Output the (X, Y) coordinate of the center of the cell containing the given text.  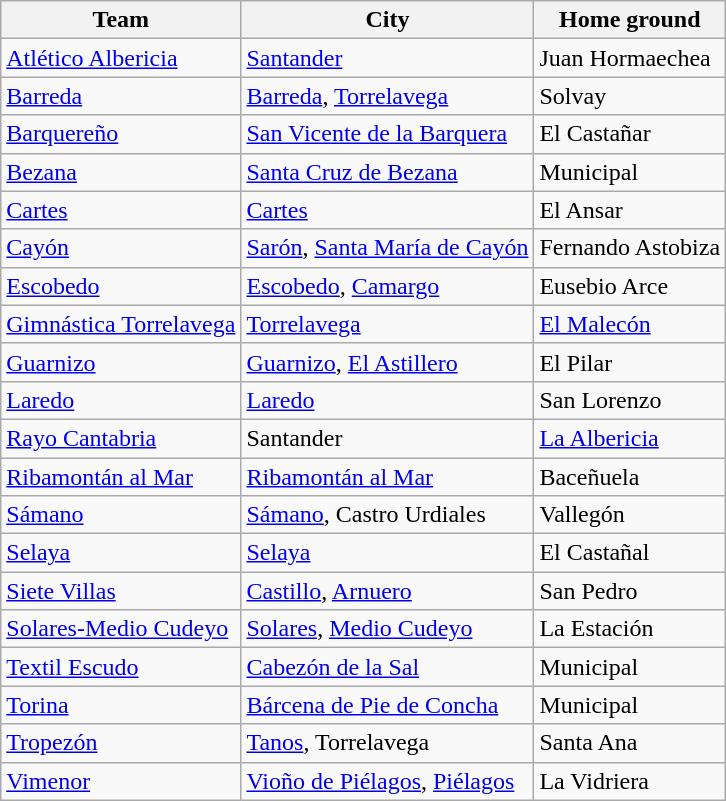
Santa Ana (630, 743)
La Vidriera (630, 781)
Bezana (121, 172)
Guarnizo, El Astillero (388, 362)
El Malecón (630, 324)
El Castañar (630, 134)
Solvay (630, 96)
Tropezón (121, 743)
Siete Villas (121, 591)
Torrelavega (388, 324)
Escobedo, Camargo (388, 286)
Vioño de Piélagos, Piélagos (388, 781)
San Pedro (630, 591)
Cabezón de la Sal (388, 667)
City (388, 20)
Solares, Medio Cudeyo (388, 629)
Barreda, Torrelavega (388, 96)
Rayo Cantabria (121, 438)
La Estación (630, 629)
Fernando Astobiza (630, 248)
Vallegón (630, 515)
Textil Escudo (121, 667)
Escobedo (121, 286)
Barquereño (121, 134)
Santa Cruz de Bezana (388, 172)
Castillo, Arnuero (388, 591)
La Albericia (630, 438)
Bárcena de Pie de Concha (388, 705)
Guarnizo (121, 362)
Vimenor (121, 781)
Baceñuela (630, 477)
Sarón, Santa María de Cayón (388, 248)
Team (121, 20)
El Castañal (630, 553)
Sámano, Castro Urdiales (388, 515)
El Ansar (630, 210)
San Vicente de la Barquera (388, 134)
Solares-Medio Cudeyo (121, 629)
San Lorenzo (630, 400)
Gimnástica Torrelavega (121, 324)
Sámano (121, 515)
Home ground (630, 20)
Torina (121, 705)
Barreda (121, 96)
Eusebio Arce (630, 286)
Tanos, Torrelavega (388, 743)
Atlético Albericia (121, 58)
Juan Hormaechea (630, 58)
El Pilar (630, 362)
Cayón (121, 248)
